Determine the (x, y) coordinate at the center of the cell enclosing the given text.  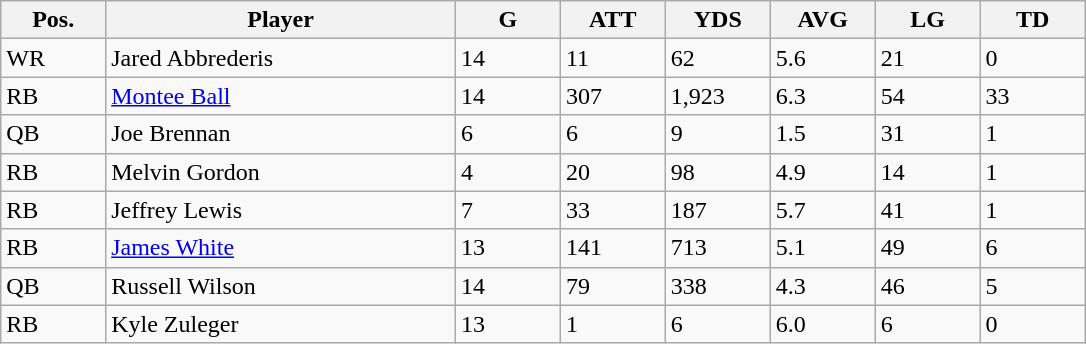
Montee Ball (281, 96)
6.0 (822, 324)
1,923 (718, 96)
7 (508, 210)
5 (1032, 286)
WR (54, 58)
ATT (612, 20)
5.7 (822, 210)
TD (1032, 20)
20 (612, 172)
31 (928, 134)
4.9 (822, 172)
338 (718, 286)
Player (281, 20)
4 (508, 172)
LG (928, 20)
187 (718, 210)
Pos. (54, 20)
5.1 (822, 248)
713 (718, 248)
21 (928, 58)
6.3 (822, 96)
Melvin Gordon (281, 172)
G (508, 20)
11 (612, 58)
141 (612, 248)
4.3 (822, 286)
79 (612, 286)
62 (718, 58)
307 (612, 96)
5.6 (822, 58)
54 (928, 96)
9 (718, 134)
Russell Wilson (281, 286)
Kyle Zuleger (281, 324)
James White (281, 248)
1.5 (822, 134)
46 (928, 286)
98 (718, 172)
YDS (718, 20)
AVG (822, 20)
Jeffrey Lewis (281, 210)
49 (928, 248)
41 (928, 210)
Joe Brennan (281, 134)
Jared Abbrederis (281, 58)
